Extract the (X, Y) coordinate from the center of the cell holding the provided text.  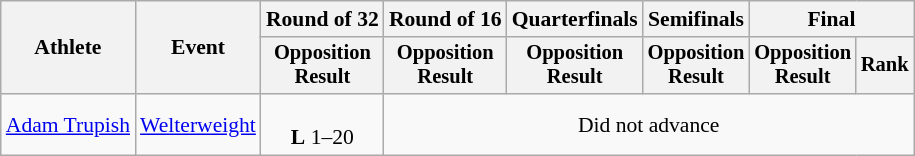
Semifinals (696, 19)
Rank (885, 66)
Round of 32 (322, 19)
Welterweight (198, 124)
Adam Trupish (68, 124)
Athlete (68, 48)
Event (198, 48)
Quarterfinals (575, 19)
Final (831, 19)
Round of 16 (446, 19)
Did not advance (649, 124)
L 1–20 (322, 124)
